Scan for the cell matching the given text and deliver its [x, y] coordinate at center. 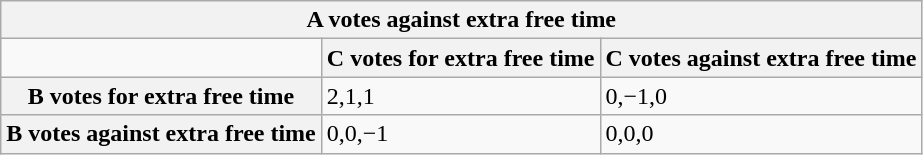
B votes against extra free time [162, 134]
0,0,−1 [460, 134]
A votes against extra free time [462, 20]
0,0,0 [761, 134]
C votes for extra free time [460, 58]
0,−1,0 [761, 96]
2,1,1 [460, 96]
B votes for extra free time [162, 96]
C votes against extra free time [761, 58]
